Find where the given text appears and provide that cell's center as (x, y) coordinate. 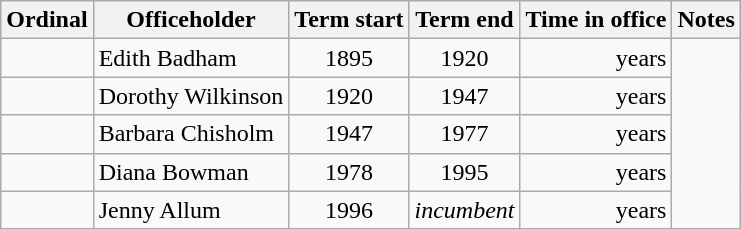
incumbent (464, 210)
1978 (349, 172)
Edith Badham (191, 58)
1895 (349, 58)
1995 (464, 172)
Dorothy Wilkinson (191, 96)
Officeholder (191, 20)
Time in office (596, 20)
Ordinal (47, 20)
1977 (464, 134)
Diana Bowman (191, 172)
1996 (349, 210)
Jenny Allum (191, 210)
Notes (706, 20)
Term start (349, 20)
Barbara Chisholm (191, 134)
Term end (464, 20)
